Extract the [x, y] coordinate from the center of the cell holding the provided text.  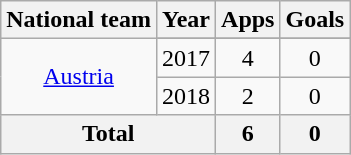
4 [248, 58]
Goals [315, 20]
Apps [248, 20]
Year [186, 20]
Total [108, 134]
2 [248, 96]
National team [79, 20]
2018 [186, 96]
6 [248, 134]
Austria [79, 77]
2017 [186, 58]
